From the cell containing the given text, extract its center point as [x, y] coordinate. 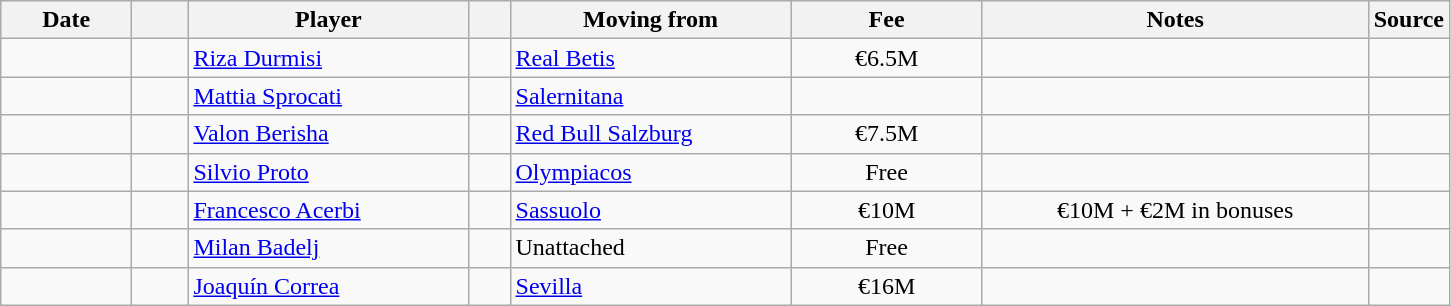
Source [1408, 20]
Francesco Acerbi [328, 210]
Milan Badelj [328, 248]
Silvio Proto [328, 172]
Real Betis [650, 58]
Salernitana [650, 96]
€16M [886, 286]
Fee [886, 20]
€7.5M [886, 134]
Date [66, 20]
Olympiacos [650, 172]
Joaquín Correa [328, 286]
Riza Durmisi [328, 58]
Player [328, 20]
Notes [1175, 20]
Valon Berisha [328, 134]
€10M [886, 210]
Mattia Sprocati [328, 96]
Sevilla [650, 286]
Sassuolo [650, 210]
Red Bull Salzburg [650, 134]
€6.5M [886, 58]
Unattached [650, 248]
€10M + €2M in bonuses [1175, 210]
Moving from [650, 20]
